Find where the given text appears and provide that cell's center as (X, Y) coordinate. 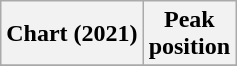
Chart (2021) (72, 34)
Peakposition (189, 34)
